For the text-containing cell, return its midpoint in (X, Y) coordinate format. 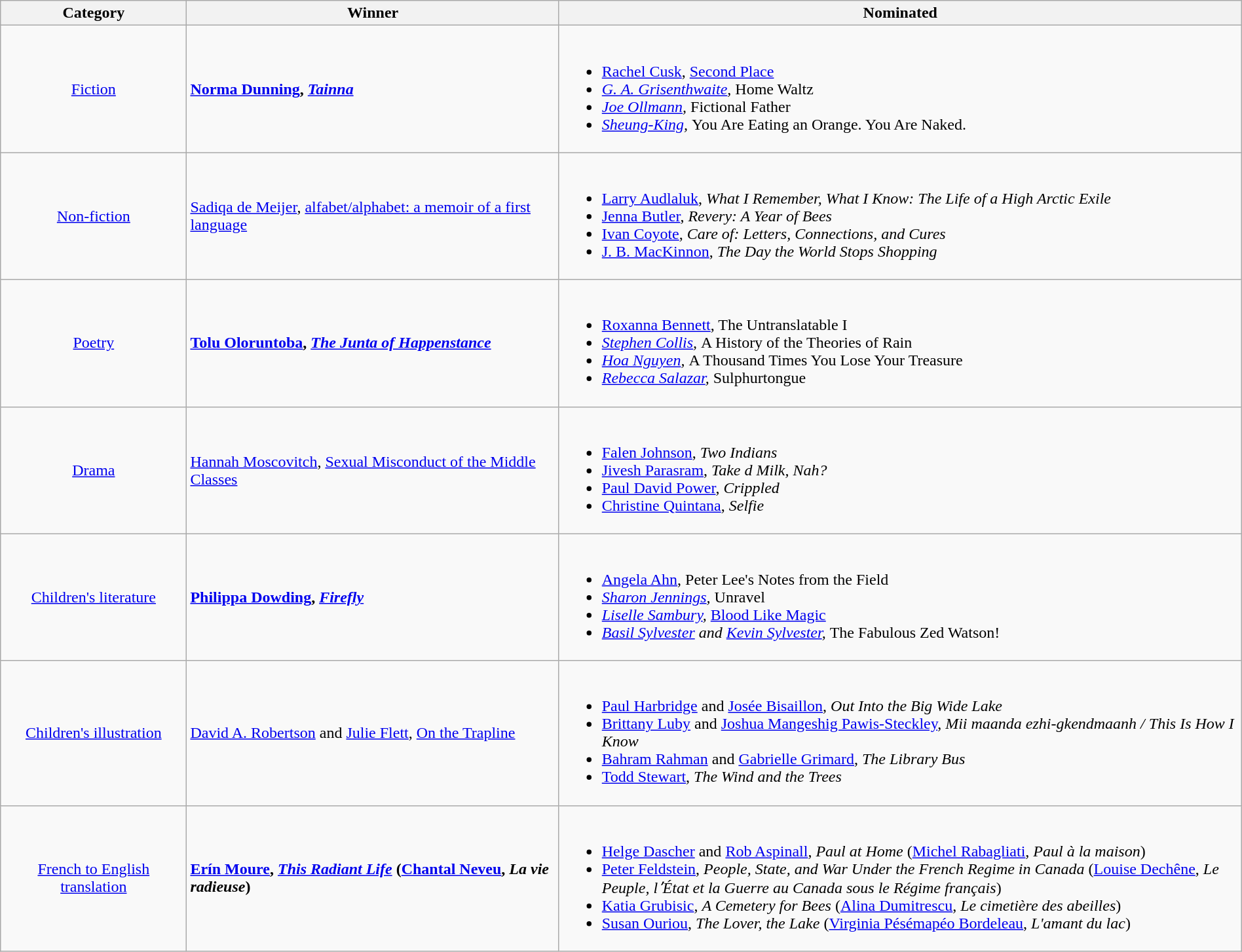
David A. Robertson and Julie Flett, On the Trapline (373, 733)
Tolu Oloruntoba, The Junta of Happenstance (373, 343)
Nominated (900, 13)
Category (94, 13)
Falen Johnson, Two IndiansJivesh Parasram, Take d Milk, Nah?Paul David Power, CrippledChristine Quintana, Selfie (900, 470)
Erín Moure, This Radiant Life (Chantal Neveu, La vie radieuse) (373, 879)
Hannah Moscovitch, Sexual Misconduct of the Middle Classes (373, 470)
Winner (373, 13)
Sadiqa de Meijer, alfabet/alphabet: a memoir of a first language (373, 216)
Drama (94, 470)
Philippa Dowding, Firefly (373, 597)
Norma Dunning, Tainna (373, 89)
Poetry (94, 343)
Rachel Cusk, Second PlaceG. A. Grisenthwaite, Home WaltzJoe Ollmann, Fictional FatherSheung-King, You Are Eating an Orange. You Are Naked. (900, 89)
Children's illustration (94, 733)
Fiction (94, 89)
Children's literature (94, 597)
French to English translation (94, 879)
Non-fiction (94, 216)
